Capture the cell that displays the provided text and extract its (x, y) central coordinate. 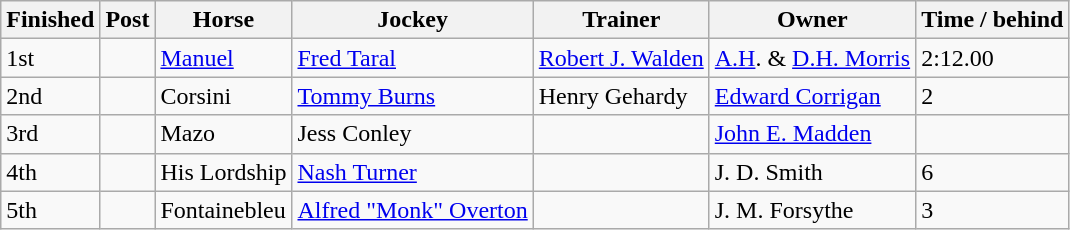
Nash Turner (412, 172)
Finished (50, 20)
Time / behind (992, 20)
John E. Madden (812, 134)
Corsini (224, 96)
3 (992, 210)
Horse (224, 20)
Post (128, 20)
Manuel (224, 58)
Alfred "Monk" Overton (412, 210)
Tommy Burns (412, 96)
2 (992, 96)
Robert J. Walden (621, 58)
4th (50, 172)
Jockey (412, 20)
1st (50, 58)
2nd (50, 96)
Henry Gehardy (621, 96)
6 (992, 172)
His Lordship (224, 172)
2:12.00 (992, 58)
Fontainebleu (224, 210)
Edward Corrigan (812, 96)
Mazo (224, 134)
A.H. & D.H. Morris (812, 58)
J. M. Forsythe (812, 210)
Fred Taral (412, 58)
Owner (812, 20)
J. D. Smith (812, 172)
Jess Conley (412, 134)
3rd (50, 134)
Trainer (621, 20)
5th (50, 210)
